Find where the given text appears and provide that cell's center as [x, y] coordinate. 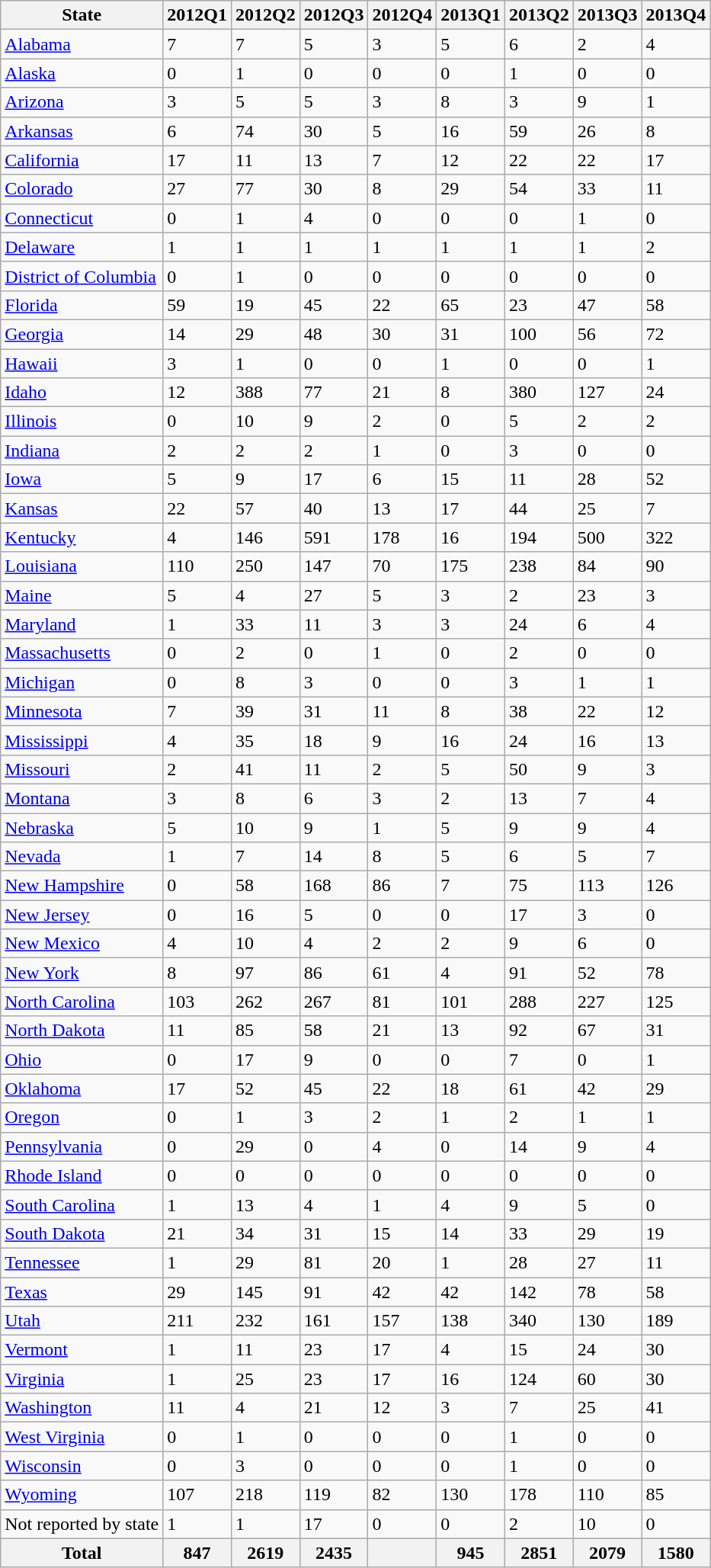
194 [539, 537]
Wisconsin [82, 1466]
39 [265, 711]
Georgia [82, 334]
26 [607, 131]
California [82, 160]
Tennessee [82, 1262]
147 [334, 566]
218 [265, 1495]
340 [539, 1321]
Pennsylvania [82, 1146]
47 [607, 305]
72 [676, 334]
Idaho [82, 393]
Nevada [82, 857]
Utah [82, 1321]
2013Q1 [471, 15]
238 [539, 566]
2079 [607, 1553]
State [82, 15]
New Hampshire [82, 886]
113 [607, 886]
Not reported by state [82, 1524]
70 [402, 566]
500 [607, 537]
124 [539, 1379]
138 [471, 1321]
Kentucky [82, 537]
Missouri [82, 769]
Colorado [82, 189]
232 [265, 1321]
48 [334, 334]
2013Q3 [607, 15]
South Carolina [82, 1204]
56 [607, 334]
97 [265, 973]
Rhode Island [82, 1175]
New Jersey [82, 915]
Total [82, 1553]
Mississippi [82, 740]
Washington [82, 1408]
20 [402, 1262]
90 [676, 566]
34 [265, 1233]
Nebraska [82, 827]
Alabama [82, 44]
Indiana [82, 451]
2012Q2 [265, 15]
2012Q1 [197, 15]
75 [539, 886]
92 [539, 1031]
Ohio [82, 1060]
1580 [676, 1553]
Hawaii [82, 364]
Montana [82, 798]
Louisiana [82, 566]
New York [82, 973]
127 [607, 393]
Iowa [82, 479]
Vermont [82, 1350]
2012Q4 [402, 15]
Wyoming [82, 1495]
Virginia [82, 1379]
175 [471, 566]
262 [265, 1002]
District of Columbia [82, 276]
60 [607, 1379]
267 [334, 1002]
Michigan [82, 682]
2013Q4 [676, 15]
2435 [334, 1553]
161 [334, 1321]
Illinois [82, 422]
227 [607, 1002]
2851 [539, 1553]
Connecticut [82, 218]
945 [471, 1553]
Florida [82, 305]
Arkansas [82, 131]
103 [197, 1002]
288 [539, 1002]
168 [334, 886]
Oregon [82, 1117]
Maryland [82, 624]
Oklahoma [82, 1089]
119 [334, 1495]
145 [265, 1292]
74 [265, 131]
West Virginia [82, 1437]
84 [607, 566]
35 [265, 740]
591 [334, 537]
388 [265, 393]
82 [402, 1495]
Alaska [82, 73]
2012Q3 [334, 15]
107 [197, 1495]
157 [402, 1321]
50 [539, 769]
322 [676, 537]
126 [676, 886]
Kansas [82, 508]
380 [539, 393]
67 [607, 1031]
2013Q2 [539, 15]
57 [265, 508]
100 [539, 334]
142 [539, 1292]
North Dakota [82, 1031]
North Carolina [82, 1002]
Delaware [82, 247]
189 [676, 1321]
211 [197, 1321]
125 [676, 1002]
146 [265, 537]
Minnesota [82, 711]
South Dakota [82, 1233]
847 [197, 1553]
Arizona [82, 102]
New Mexico [82, 944]
54 [539, 189]
250 [265, 566]
40 [334, 508]
44 [539, 508]
Massachusetts [82, 653]
65 [471, 305]
38 [539, 711]
Texas [82, 1292]
101 [471, 1002]
Maine [82, 595]
2619 [265, 1553]
